Find where the given text appears and provide that cell's center as [X, Y] coordinate. 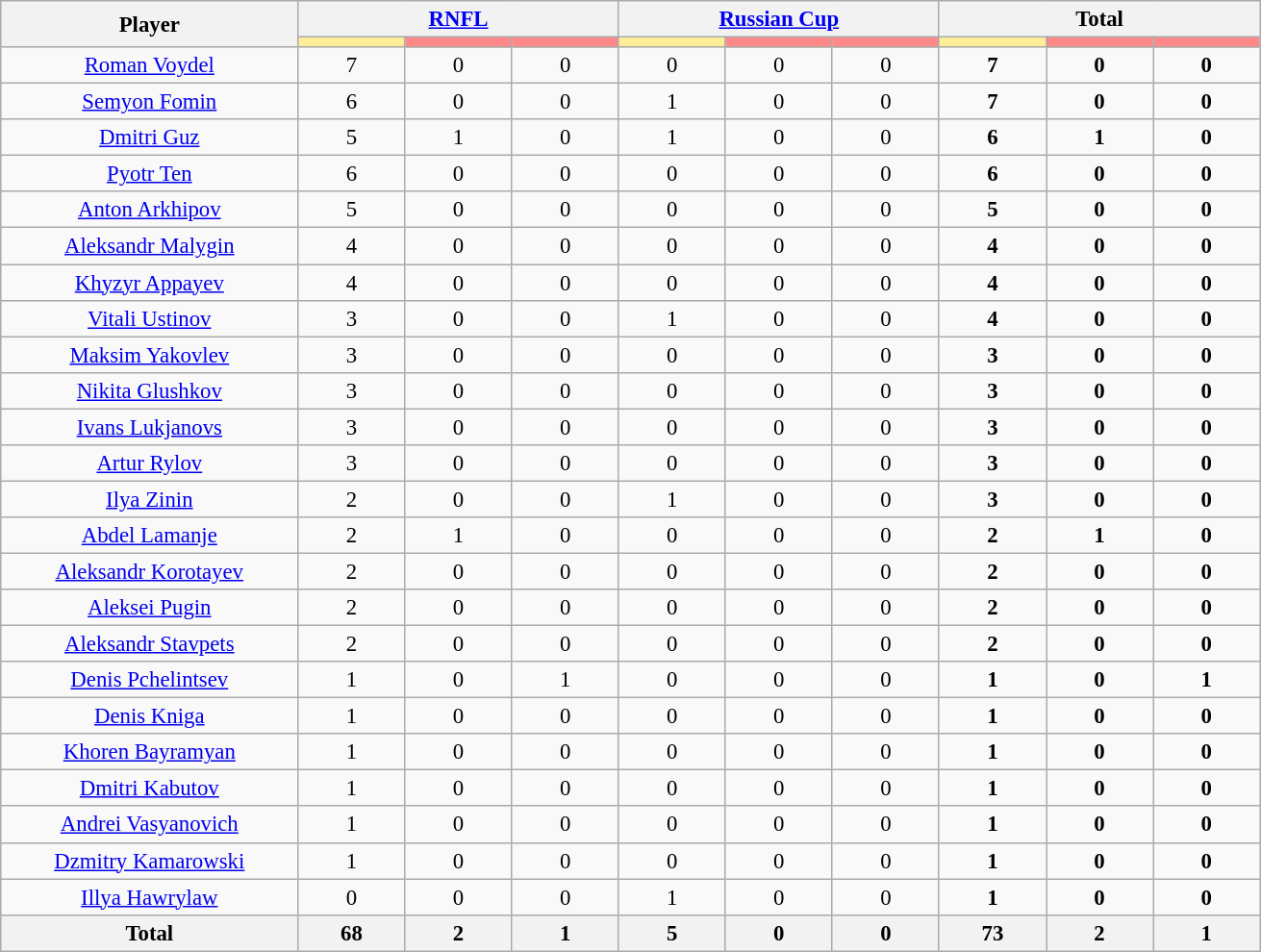
Maksim Yakovlev [150, 355]
Andrei Vasyanovich [150, 825]
Roman Voydel [150, 65]
Aleksei Pugin [150, 608]
Aleksandr Stavpets [150, 644]
Anton Arkhipov [150, 211]
73 [993, 933]
Nikita Glushkov [150, 390]
Denis Kniga [150, 716]
Vitali Ustinov [150, 318]
Artur Rylov [150, 463]
Russian Cup [779, 19]
RNFL [458, 19]
Aleksandr Malygin [150, 246]
Pyotr Ten [150, 174]
Denis Pchelintsev [150, 680]
Abdel Lamanje [150, 536]
Ivans Lukjanovs [150, 427]
Aleksandr Korotayev [150, 571]
Dmitri Guz [150, 138]
68 [352, 933]
Player [150, 24]
Ilya Zinin [150, 499]
Semyon Fomin [150, 102]
Illya Hawrylaw [150, 897]
Dzmitry Kamarowski [150, 861]
Khyzyr Appayev [150, 283]
Dmitri Kabutov [150, 789]
Khoren Bayramyan [150, 752]
